Find where the given text appears and provide that cell's center as [X, Y] coordinate. 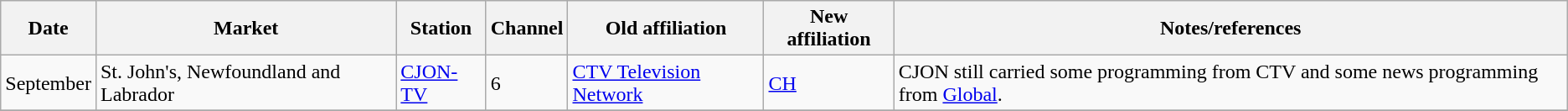
Old affiliation [666, 29]
CJON still carried some programming from CTV and some news programming from Global. [1230, 82]
Channel [527, 29]
6 [527, 82]
New affiliation [829, 29]
Date [49, 29]
CTV Television Network [666, 82]
CH [829, 82]
Notes/references [1230, 29]
September [49, 82]
St. John's, Newfoundland and Labrador [245, 82]
CJON-TV [441, 82]
Market [245, 29]
Station [441, 29]
